From the cell containing the given text, extract its center point as [x, y] coordinate. 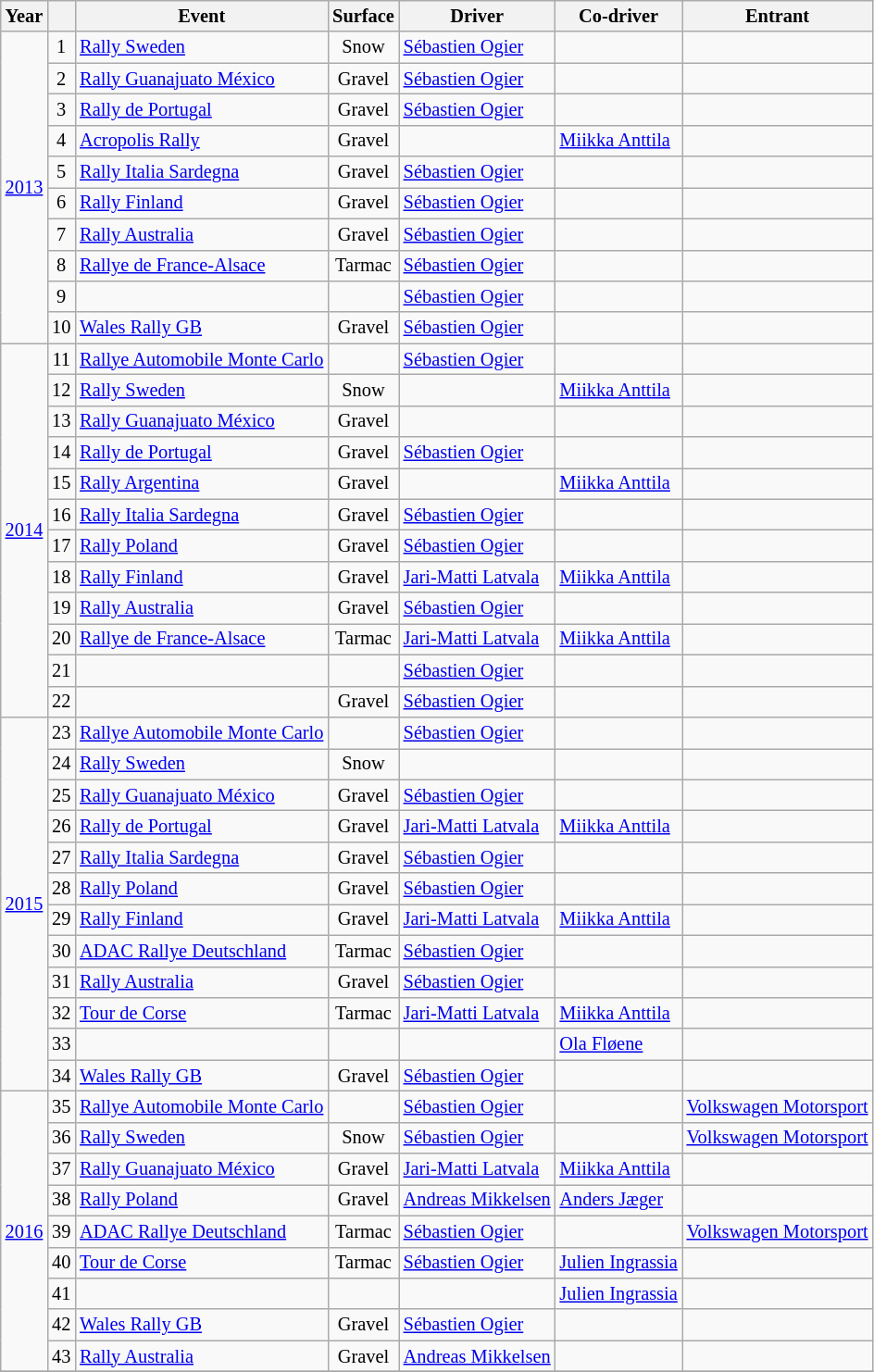
42 [61, 1325]
25 [61, 795]
33 [61, 1044]
17 [61, 545]
34 [61, 1076]
36 [61, 1138]
39 [61, 1231]
9 [61, 296]
5 [61, 172]
1 [61, 47]
Co-driver [618, 16]
3 [61, 109]
Year [24, 16]
Acropolis Rally [202, 141]
Driver [478, 16]
26 [61, 826]
7 [61, 234]
19 [61, 608]
Surface [363, 16]
2 [61, 79]
11 [61, 359]
20 [61, 639]
35 [61, 1106]
16 [61, 515]
40 [61, 1263]
24 [61, 764]
2014 [24, 530]
41 [61, 1293]
27 [61, 857]
38 [61, 1200]
14 [61, 453]
13 [61, 421]
12 [61, 390]
21 [61, 670]
37 [61, 1169]
4 [61, 141]
Rally Argentina [202, 483]
30 [61, 951]
Event [202, 16]
18 [61, 577]
8 [61, 266]
6 [61, 203]
2016 [24, 1231]
43 [61, 1356]
32 [61, 1013]
Ola Fløene [618, 1044]
22 [61, 702]
Anders Jæger [618, 1200]
2013 [24, 187]
2015 [24, 904]
15 [61, 483]
23 [61, 732]
Entrant [778, 16]
29 [61, 919]
31 [61, 982]
28 [61, 889]
10 [61, 328]
